Provide the [x, y] coordinate of the cell's center where the given text is located.  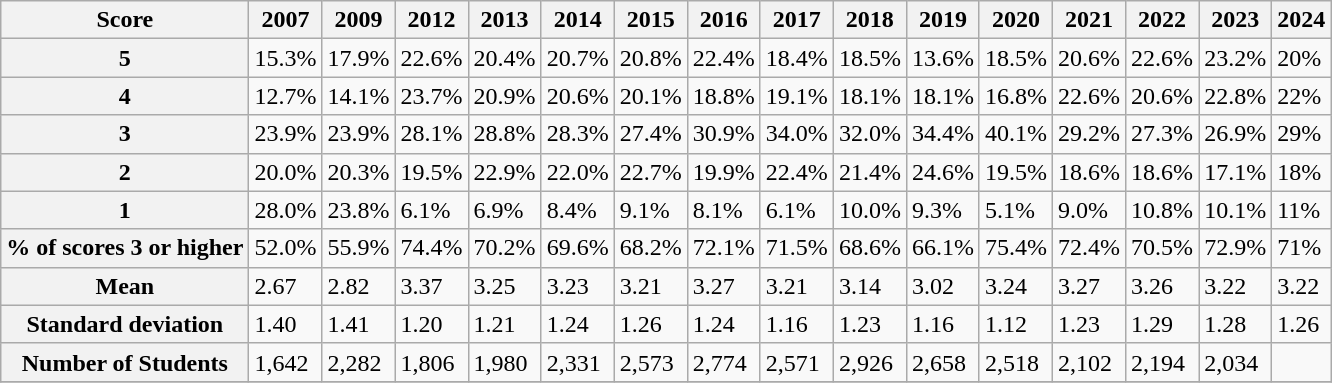
74.4% [432, 248]
2,774 [724, 362]
1,642 [286, 362]
5.1% [1016, 210]
20% [1302, 58]
26.9% [1236, 134]
69.6% [578, 248]
18.4% [796, 58]
1.29 [1162, 324]
6.9% [504, 210]
11% [1302, 210]
Mean [125, 286]
% of scores 3 or higher [125, 248]
22% [1302, 96]
15.3% [286, 58]
1.28 [1236, 324]
17.9% [358, 58]
2024 [1302, 20]
9.1% [650, 210]
3 [125, 134]
2007 [286, 20]
3.37 [432, 286]
23.7% [432, 96]
32.0% [870, 134]
20.8% [650, 58]
20.3% [358, 172]
13.6% [942, 58]
10.1% [1236, 210]
55.9% [358, 248]
21.4% [870, 172]
1.12 [1016, 324]
27.3% [1162, 134]
4 [125, 96]
70.2% [504, 248]
19.1% [796, 96]
2014 [578, 20]
75.4% [1016, 248]
2.82 [358, 286]
52.0% [286, 248]
2013 [504, 20]
68.2% [650, 248]
10.8% [1162, 210]
3.24 [1016, 286]
Number of Students [125, 362]
22.8% [1236, 96]
72.4% [1090, 248]
27.4% [650, 134]
2022 [1162, 20]
18% [1302, 172]
22.0% [578, 172]
23.2% [1236, 58]
17.1% [1236, 172]
68.6% [870, 248]
1 [125, 210]
8.1% [724, 210]
1,806 [432, 362]
5 [125, 58]
14.1% [358, 96]
Score [125, 20]
2009 [358, 20]
9.0% [1090, 210]
16.8% [1016, 96]
Standard deviation [125, 324]
22.7% [650, 172]
12.7% [286, 96]
8.4% [578, 210]
3.25 [504, 286]
20.9% [504, 96]
18.8% [724, 96]
2,194 [1162, 362]
29% [1302, 134]
3.02 [942, 286]
2 [125, 172]
2,573 [650, 362]
22.9% [504, 172]
24.6% [942, 172]
40.1% [1016, 134]
34.4% [942, 134]
3.14 [870, 286]
2,658 [942, 362]
72.1% [724, 248]
1,980 [504, 362]
3.26 [1162, 286]
2,282 [358, 362]
2,102 [1090, 362]
66.1% [942, 248]
28.0% [286, 210]
1.40 [286, 324]
2018 [870, 20]
70.5% [1162, 248]
1.20 [432, 324]
71.5% [796, 248]
2021 [1090, 20]
71% [1302, 248]
2.67 [286, 286]
72.9% [1236, 248]
2016 [724, 20]
29.2% [1090, 134]
9.3% [942, 210]
3.23 [578, 286]
20.0% [286, 172]
34.0% [796, 134]
2,926 [870, 362]
2,571 [796, 362]
20.4% [504, 58]
2023 [1236, 20]
2012 [432, 20]
2015 [650, 20]
2017 [796, 20]
28.1% [432, 134]
2,518 [1016, 362]
1.41 [358, 324]
2020 [1016, 20]
28.3% [578, 134]
2,331 [578, 362]
28.8% [504, 134]
2019 [942, 20]
30.9% [724, 134]
20.7% [578, 58]
20.1% [650, 96]
10.0% [870, 210]
2,034 [1236, 362]
19.9% [724, 172]
23.8% [358, 210]
1.21 [504, 324]
